For the text-containing cell, return its midpoint in (x, y) coordinate format. 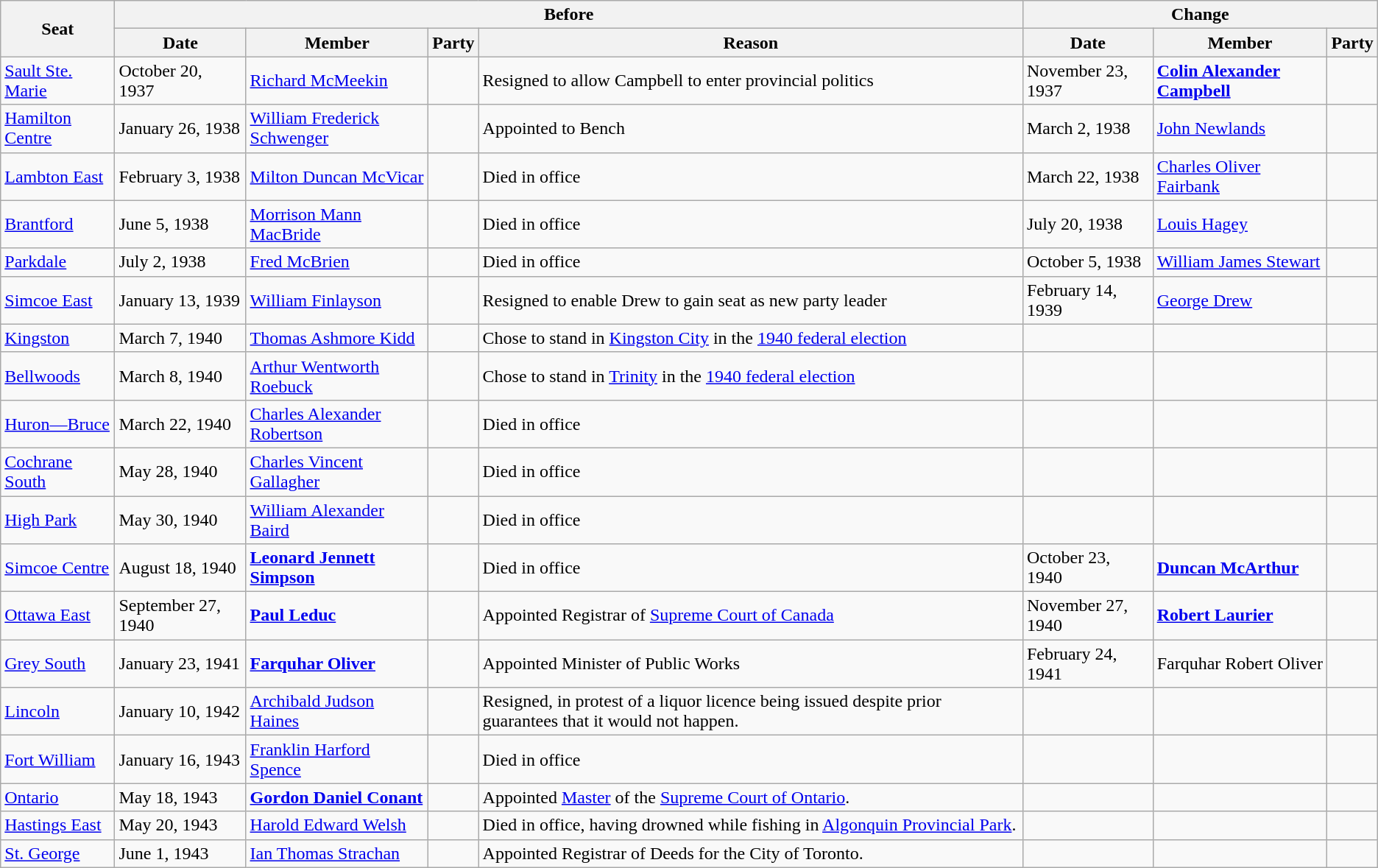
March 7, 1940 (180, 338)
Seat (57, 29)
June 5, 1938 (180, 224)
Hastings East (57, 825)
Chose to stand in Kingston City in the 1940 federal election (751, 338)
January 13, 1939 (180, 300)
Colin Alexander Campbell (1240, 81)
Reason (751, 43)
William James Stewart (1240, 262)
Appointed Registrar of Deeds for the City of Toronto. (751, 853)
July 2, 1938 (180, 262)
January 23, 1941 (180, 664)
March 2, 1938 (1088, 128)
Archibald Judson Haines (337, 711)
Duncan McArthur (1240, 568)
Kingston (57, 338)
Sault Ste. Marie (57, 81)
September 27, 1940 (180, 615)
Appointed Registrar of Supreme Court of Canada (751, 615)
Lincoln (57, 711)
Paul Leduc (337, 615)
Farquhar Oliver (337, 664)
Harold Edward Welsh (337, 825)
February 14, 1939 (1088, 300)
John Newlands (1240, 128)
Gordon Daniel Conant (337, 797)
Leonard Jennett Simpson (337, 568)
Parkdale (57, 262)
William Finlayson (337, 300)
January 16, 1943 (180, 760)
Charles Alexander Robertson (337, 424)
June 1, 1943 (180, 853)
Grey South (57, 664)
Fort William (57, 760)
October 23, 1940 (1088, 568)
Chose to stand in Trinity in the 1940 federal election (751, 375)
Appointed to Bench (751, 128)
May 20, 1943 (180, 825)
George Drew (1240, 300)
Resigned to enable Drew to gain seat as new party leader (751, 300)
Appointed Master of the Supreme Court of Ontario. (751, 797)
Ontario (57, 797)
Farquhar Robert Oliver (1240, 664)
November 23, 1937 (1088, 81)
Hamilton Centre (57, 128)
August 18, 1940 (180, 568)
Ian Thomas Strachan (337, 853)
May 18, 1943 (180, 797)
March 22, 1938 (1088, 177)
Richard McMeekin (337, 81)
Resigned to allow Campbell to enter provincial politics (751, 81)
January 10, 1942 (180, 711)
Charles Vincent Gallagher (337, 471)
William Frederick Schwenger (337, 128)
Resigned, in protest of a liquor licence being issued despite prior guarantees that it would not happen. (751, 711)
March 8, 1940 (180, 375)
Thomas Ashmore Kidd (337, 338)
St. George (57, 853)
Change (1200, 15)
March 22, 1940 (180, 424)
October 5, 1938 (1088, 262)
February 24, 1941 (1088, 664)
November 27, 1940 (1088, 615)
Brantford (57, 224)
May 30, 1940 (180, 520)
Simcoe East (57, 300)
Bellwoods (57, 375)
Simcoe Centre (57, 568)
Appointed Minister of Public Works (751, 664)
July 20, 1938 (1088, 224)
High Park (57, 520)
Lambton East (57, 177)
Louis Hagey (1240, 224)
Before (568, 15)
Huron—Bruce (57, 424)
Arthur Wentworth Roebuck (337, 375)
William Alexander Baird (337, 520)
Milton Duncan McVicar (337, 177)
October 20, 1937 (180, 81)
Robert Laurier (1240, 615)
Morrison Mann MacBride (337, 224)
January 26, 1938 (180, 128)
Franklin Harford Spence (337, 760)
Died in office, having drowned while fishing in Algonquin Provincial Park. (751, 825)
May 28, 1940 (180, 471)
Cochrane South (57, 471)
Charles Oliver Fairbank (1240, 177)
Ottawa East (57, 615)
February 3, 1938 (180, 177)
Fred McBrien (337, 262)
